For the text-containing cell, return its midpoint in [X, Y] coordinate format. 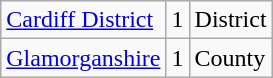
District [230, 20]
Cardiff District [84, 20]
Glamorganshire [84, 58]
County [230, 58]
